Return the [x, y] coordinate for the center point of the cell that contains the specified text.  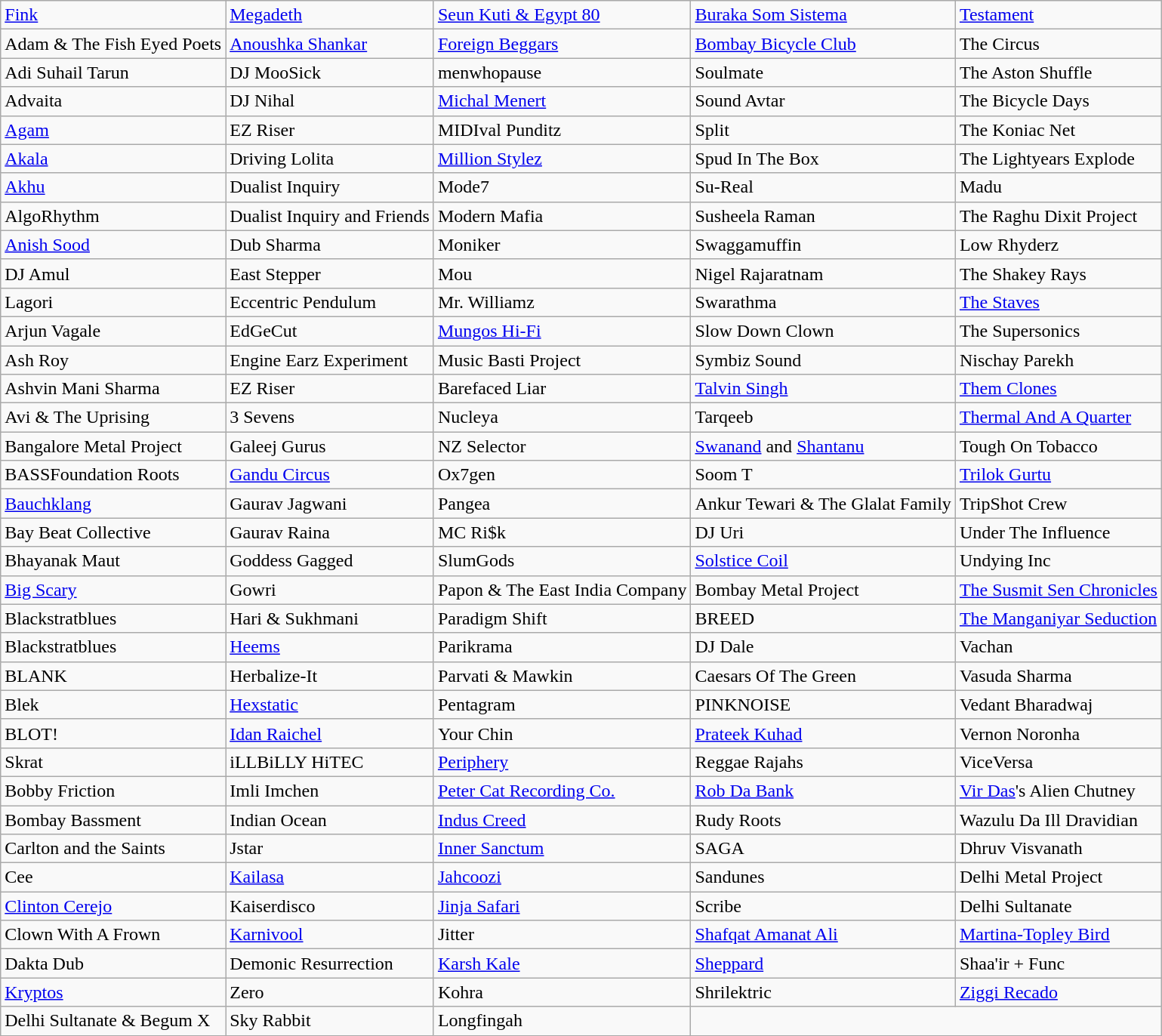
The Staves [1059, 302]
Delhi Sultanate & Begum X [113, 1021]
Million Stylez [562, 159]
Swanand and Shantanu [823, 446]
Karnivool [330, 935]
Gaurav Raina [330, 532]
Megadeth [330, 15]
Arjun Vagale [113, 331]
Sound Avtar [823, 101]
Demonic Resurrection [330, 964]
BREED [823, 618]
Buraka Som Sistema [823, 15]
menwhopause [562, 72]
Jinja Safari [562, 906]
Papon & The East India Company [562, 590]
Cee [113, 877]
PINKNOISE [823, 705]
Sandunes [823, 877]
Tarqeeb [823, 418]
Paradigm Shift [562, 618]
Inner Sanctum [562, 849]
The Susmit Sen Chronicles [1059, 590]
Heems [330, 647]
Kohra [562, 992]
Vasuda Sharma [1059, 676]
Split [823, 130]
Galeej Gurus [330, 446]
SlumGods [562, 561]
Vedant Bharadwaj [1059, 705]
Rob Da Bank [823, 791]
Bay Beat Collective [113, 532]
Avi & The Uprising [113, 418]
Mou [562, 273]
Vachan [1059, 647]
Fink [113, 15]
Michal Menert [562, 101]
Susheela Raman [823, 216]
Parvati & Mawkin [562, 676]
Gaurav Jagwani [330, 504]
Moniker [562, 245]
Peter Cat Recording Co. [562, 791]
ViceVersa [1059, 762]
AlgoRhythm [113, 216]
Pangea [562, 504]
iLLBiLLY HiTEC [330, 762]
Ox7gen [562, 475]
Solstice Coil [823, 561]
DJ Amul [113, 273]
DJ MooSick [330, 72]
Shafqat Amanat Ali [823, 935]
Anish Sood [113, 245]
Soom T [823, 475]
Bombay Bicycle Club [823, 44]
Hari & Sukhmani [330, 618]
Engine Earz Experiment [330, 360]
Rudy Roots [823, 819]
Your Chin [562, 733]
Trilok Gurtu [1059, 475]
Akhu [113, 187]
Swaggamuffin [823, 245]
Anoushka Shankar [330, 44]
Tough On Tobacco [1059, 446]
Su-Real [823, 187]
Soulmate [823, 72]
Karsh Kale [562, 964]
Indian Ocean [330, 819]
Spud In The Box [823, 159]
Ziggi Recado [1059, 992]
Reggae Rajahs [823, 762]
Dualist Inquiry [330, 187]
Longfingah [562, 1021]
Thermal And A Quarter [1059, 418]
Parikrama [562, 647]
Herbalize-It [330, 676]
The Shakey Rays [1059, 273]
Clinton Cerejo [113, 906]
Jitter [562, 935]
NZ Selector [562, 446]
Them Clones [1059, 389]
Adi Suhail Tarun [113, 72]
Bobby Friction [113, 791]
Nigel Rajaratnam [823, 273]
Kailasa [330, 877]
The Supersonics [1059, 331]
Dualist Inquiry and Friends [330, 216]
Vir Das's Alien Chutney [1059, 791]
Scribe [823, 906]
Delhi Metal Project [1059, 877]
Dub Sharma [330, 245]
Akala [113, 159]
Bhayanak Maut [113, 561]
The Manganiyar Seduction [1059, 618]
Martina-Topley Bird [1059, 935]
The Koniac Net [1059, 130]
BLOT! [113, 733]
Bauchklang [113, 504]
Ankur Tewari & The Glalat Family [823, 504]
Prateek Kuhad [823, 733]
Mode7 [562, 187]
Adam & The Fish Eyed Poets [113, 44]
Sky Rabbit [330, 1021]
MC Ri$k [562, 532]
Foreign Beggars [562, 44]
The Bicycle Days [1059, 101]
Gowri [330, 590]
DJ Uri [823, 532]
Jahcoozi [562, 877]
Dakta Dub [113, 964]
The Lightyears Explode [1059, 159]
Skrat [113, 762]
MIDIval Punditz [562, 130]
The Aston Shuffle [1059, 72]
Periphery [562, 762]
BASSFoundation Roots [113, 475]
Shaa'ir + Func [1059, 964]
Caesars Of The Green [823, 676]
Talvin Singh [823, 389]
Agam [113, 130]
The Circus [1059, 44]
Eccentric Pendulum [330, 302]
Seun Kuti & Egypt 80 [562, 15]
Madu [1059, 187]
DJ Dale [823, 647]
Mr. Williamz [562, 302]
Advaita [113, 101]
Indus Creed [562, 819]
Gandu Circus [330, 475]
Bombay Bassment [113, 819]
Blek [113, 705]
BLANK [113, 676]
3 Sevens [330, 418]
Carlton and the Saints [113, 849]
Kaiserdisco [330, 906]
Low Rhyderz [1059, 245]
Imli Imchen [330, 791]
Modern Mafia [562, 216]
Slow Down Clown [823, 331]
Ash Roy [113, 360]
Wazulu Da Ill Dravidian [1059, 819]
Music Basti Project [562, 360]
Hexstatic [330, 705]
Dhruv Visvanath [1059, 849]
Barefaced Liar [562, 389]
EdGeCut [330, 331]
Clown With A Frown [113, 935]
Undying Inc [1059, 561]
Jstar [330, 849]
SAGA [823, 849]
Testament [1059, 15]
Idan Raichel [330, 733]
Lagori [113, 302]
Zero [330, 992]
Bangalore Metal Project [113, 446]
Swarathma [823, 302]
Pentagram [562, 705]
East Stepper [330, 273]
Nucleya [562, 418]
Kryptos [113, 992]
Symbiz Sound [823, 360]
Shrilektric [823, 992]
The Raghu Dixit Project [1059, 216]
Nischay Parekh [1059, 360]
Sheppard [823, 964]
DJ Nihal [330, 101]
Ashvin Mani Sharma [113, 389]
Vernon Noronha [1059, 733]
Goddess Gagged [330, 561]
Under The Influence [1059, 532]
Bombay Metal Project [823, 590]
Driving Lolita [330, 159]
TripShot Crew [1059, 504]
Mungos Hi-Fi [562, 331]
Big Scary [113, 590]
Delhi Sultanate [1059, 906]
